Capture the cell that displays the provided text and extract its [X, Y] central coordinate. 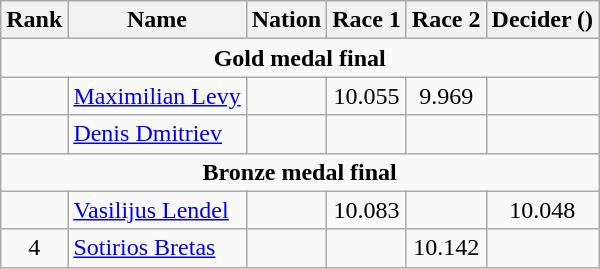
Maximilian Levy [157, 96]
Denis Dmitriev [157, 134]
Bronze medal final [300, 172]
Name [157, 20]
10.048 [542, 210]
Nation [286, 20]
Gold medal final [300, 58]
10.083 [367, 210]
Race 2 [446, 20]
Rank [34, 20]
9.969 [446, 96]
Decider () [542, 20]
10.055 [367, 96]
4 [34, 248]
10.142 [446, 248]
Race 1 [367, 20]
Sotirios Bretas [157, 248]
Vasilijus Lendel [157, 210]
